For the text-containing cell, return its midpoint in (X, Y) coordinate format. 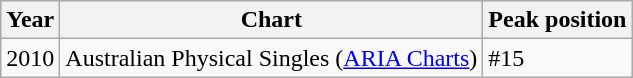
Australian Physical Singles (ARIA Charts) (272, 58)
#15 (558, 58)
Peak position (558, 20)
Chart (272, 20)
2010 (30, 58)
Year (30, 20)
